From the cell containing the given text, extract its center point as [X, Y] coordinate. 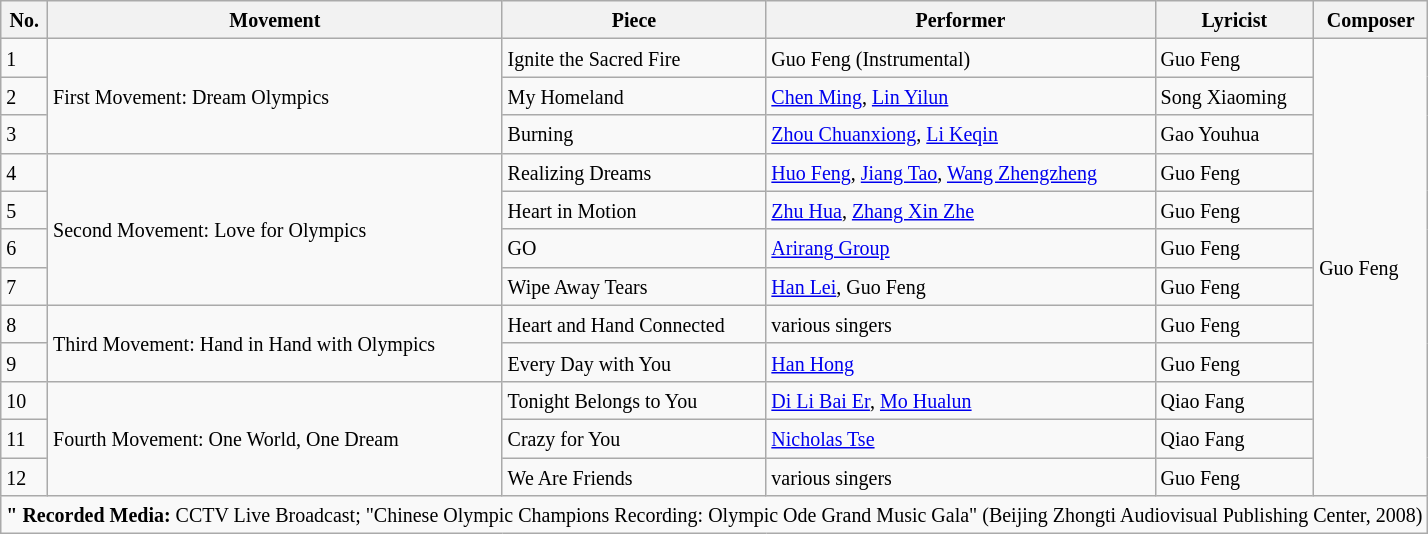
Third Movement: Hand in Hand with Olympics [275, 343]
10 [24, 400]
No. [24, 20]
Heart and Hand Connected [634, 324]
11 [24, 438]
Crazy for You [634, 438]
Piece [634, 20]
Han Lei, Guo Feng [960, 286]
First Movement: Dream Olympics [275, 96]
3 [24, 134]
Composer [1371, 20]
Huo Feng, Jiang Tao, Wang Zhengzheng [960, 172]
2 [24, 96]
Chen Ming, Lin Yilun [960, 96]
Second Movement: Love for Olympics [275, 229]
Di Li Bai Er, Mo Hualun [960, 400]
Every Day with You [634, 362]
12 [24, 477]
4 [24, 172]
1 [24, 58]
8 [24, 324]
Performer [960, 20]
7 [24, 286]
9 [24, 362]
Nicholas Tse [960, 438]
Movement [275, 20]
Heart in Motion [634, 210]
Han Hong [960, 362]
Guo Feng (Instrumental) [960, 58]
Zhu Hua, Zhang Xin Zhe [960, 210]
GO [634, 248]
Wipe Away Tears [634, 286]
Arirang Group [960, 248]
Ignite the Sacred Fire [634, 58]
Zhou Chuanxiong, Li Keqin [960, 134]
Realizing Dreams [634, 172]
6 [24, 248]
We Are Friends [634, 477]
Song Xiaoming [1234, 96]
Fourth Movement: One World, One Dream [275, 438]
5 [24, 210]
Lyricist [1234, 20]
Tonight Belongs to You [634, 400]
Burning [634, 134]
My Homeland [634, 96]
Gao Youhua [1234, 134]
